Output the (X, Y) coordinate of the center of the cell containing the given text.  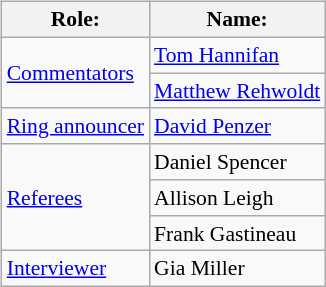
Frank Gastineau (237, 233)
Tom Hannifan (237, 55)
Matthew Rehwoldt (237, 91)
Referees (76, 198)
Gia Miller (237, 269)
David Penzer (237, 126)
Interviewer (76, 269)
Allison Leigh (237, 198)
Name: (237, 20)
Daniel Spencer (237, 162)
Role: (76, 20)
Commentators (76, 72)
Ring announcer (76, 126)
